Determine the (X, Y) coordinate at the center of the cell enclosing the given text.  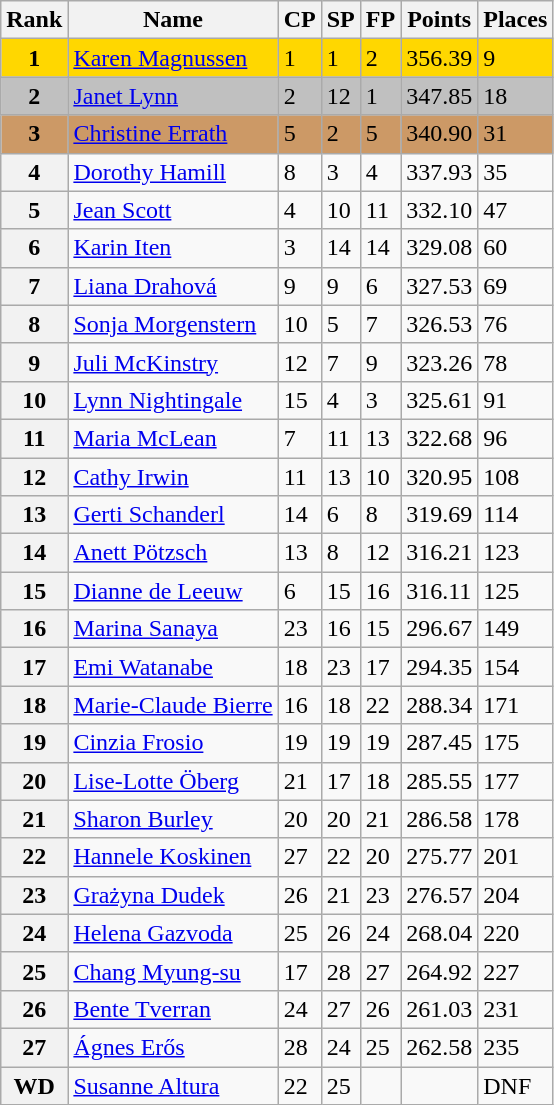
Cathy Irwin (173, 477)
CP (300, 20)
Christine Errath (173, 134)
Dianne de Leeuw (173, 591)
Ágnes Erős (173, 1047)
Places (516, 20)
WD (34, 1085)
261.03 (440, 1009)
Karin Iten (173, 248)
356.39 (440, 58)
35 (516, 172)
Chang Myung-su (173, 971)
296.67 (440, 629)
329.08 (440, 248)
235 (516, 1047)
Emi Watanabe (173, 667)
337.93 (440, 172)
177 (516, 781)
Grażyna Dudek (173, 895)
178 (516, 819)
276.57 (440, 895)
114 (516, 515)
Hannele Koskinen (173, 857)
Rank (34, 20)
SP (340, 20)
Name (173, 20)
323.26 (440, 362)
Cinzia Frosio (173, 743)
154 (516, 667)
Sharon Burley (173, 819)
288.34 (440, 705)
294.35 (440, 667)
327.53 (440, 286)
123 (516, 553)
60 (516, 248)
262.58 (440, 1047)
316.11 (440, 591)
175 (516, 743)
171 (516, 705)
325.61 (440, 400)
Liana Drahová (173, 286)
Lynn Nightingale (173, 400)
69 (516, 286)
316.21 (440, 553)
47 (516, 210)
340.90 (440, 134)
96 (516, 438)
Susanne Altura (173, 1085)
220 (516, 933)
319.69 (440, 515)
347.85 (440, 96)
125 (516, 591)
Karen Magnussen (173, 58)
Sonja Morgenstern (173, 324)
Bente Tverran (173, 1009)
Marie-Claude Bierre (173, 705)
201 (516, 857)
Helena Gazvoda (173, 933)
322.68 (440, 438)
76 (516, 324)
Lise-Lotte Öberg (173, 781)
227 (516, 971)
275.77 (440, 857)
108 (516, 477)
286.58 (440, 819)
78 (516, 362)
287.45 (440, 743)
Janet Lynn (173, 96)
91 (516, 400)
DNF (516, 1085)
FP (380, 20)
268.04 (440, 933)
204 (516, 895)
Marina Sanaya (173, 629)
Gerti Schanderl (173, 515)
149 (516, 629)
326.53 (440, 324)
264.92 (440, 971)
231 (516, 1009)
Anett Pötzsch (173, 553)
320.95 (440, 477)
Maria McLean (173, 438)
332.10 (440, 210)
Juli McKinstry (173, 362)
285.55 (440, 781)
Jean Scott (173, 210)
Points (440, 20)
31 (516, 134)
Dorothy Hamill (173, 172)
